Capture the cell that displays the provided text and extract its [X, Y] central coordinate. 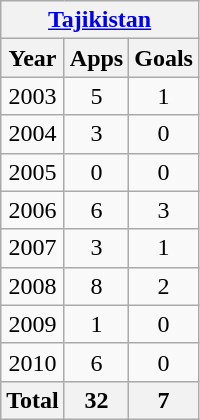
2003 [33, 96]
2008 [33, 286]
Year [33, 58]
7 [164, 400]
2009 [33, 324]
2004 [33, 134]
2005 [33, 172]
Goals [164, 58]
2 [164, 286]
2007 [33, 248]
5 [96, 96]
2006 [33, 210]
Total [33, 400]
2010 [33, 362]
32 [96, 400]
Tajikistan [100, 20]
Apps [96, 58]
8 [96, 286]
